Scan for the cell matching the given text and deliver its (x, y) coordinate at center. 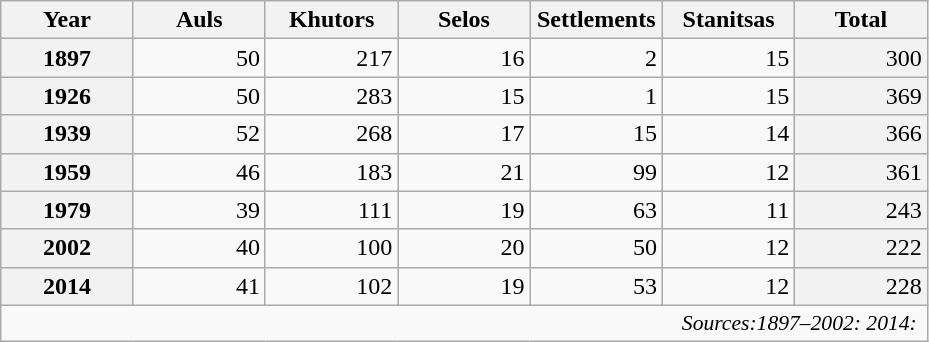
14 (728, 134)
1939 (67, 134)
2002 (67, 248)
40 (199, 248)
2 (596, 58)
1 (596, 96)
361 (861, 172)
52 (199, 134)
16 (464, 58)
300 (861, 58)
100 (331, 248)
1979 (67, 210)
283 (331, 96)
39 (199, 210)
Year (67, 20)
21 (464, 172)
46 (199, 172)
Selos (464, 20)
Settlements (596, 20)
268 (331, 134)
1897 (67, 58)
Stanitsas (728, 20)
Sources:1897–2002: 2014: (464, 323)
1959 (67, 172)
20 (464, 248)
2014 (67, 286)
111 (331, 210)
63 (596, 210)
53 (596, 286)
Auls (199, 20)
222 (861, 248)
369 (861, 96)
17 (464, 134)
Total (861, 20)
Khutors (331, 20)
99 (596, 172)
1926 (67, 96)
11 (728, 210)
228 (861, 286)
183 (331, 172)
41 (199, 286)
243 (861, 210)
366 (861, 134)
217 (331, 58)
102 (331, 286)
